Output the [X, Y] coordinate of the center of the cell containing the given text.  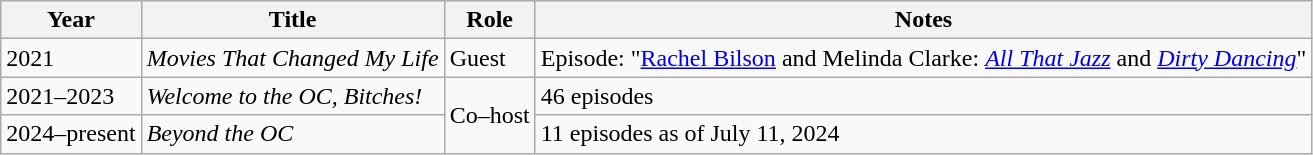
Role [490, 20]
Notes [924, 20]
Title [292, 20]
Beyond the OC [292, 134]
Welcome to the OC, Bitches! [292, 96]
Guest [490, 58]
2024–present [71, 134]
46 episodes [924, 96]
Co–host [490, 115]
Episode: "Rachel Bilson and Melinda Clarke: All That Jazz and Dirty Dancing" [924, 58]
11 episodes as of July 11, 2024 [924, 134]
2021 [71, 58]
Year [71, 20]
Movies That Changed My Life [292, 58]
2021–2023 [71, 96]
